Output the (X, Y) coordinate of the center of the cell containing the given text.  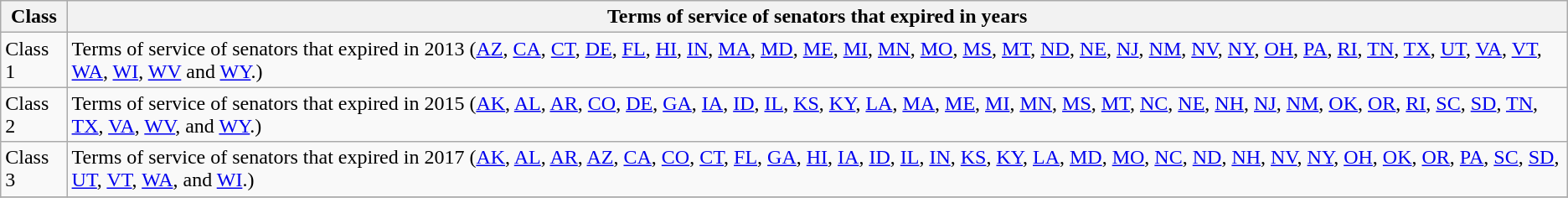
Class 3 (34, 169)
Class 2 (34, 114)
Class (34, 17)
Terms of service of senators that expired in years (818, 17)
Class 1 (34, 60)
